Capture the cell that displays the provided text and extract its [x, y] central coordinate. 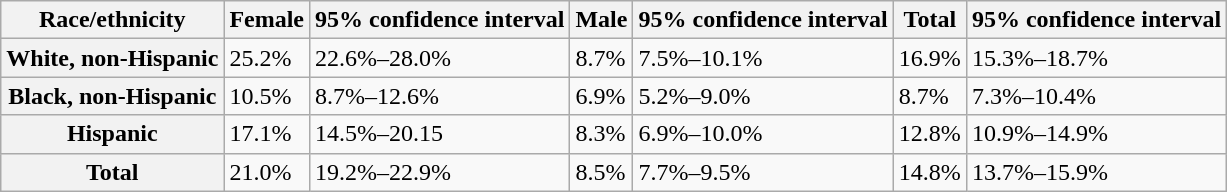
15.3%–18.7% [1096, 58]
16.9% [930, 58]
5.2%–9.0% [763, 96]
21.0% [267, 172]
8.3% [602, 134]
7.5%–10.1% [763, 58]
10.5% [267, 96]
Female [267, 20]
Black, non-Hispanic [112, 96]
17.1% [267, 134]
25.2% [267, 58]
8.5% [602, 172]
22.6%–28.0% [440, 58]
7.7%–9.5% [763, 172]
10.9%–14.9% [1096, 134]
Male [602, 20]
6.9%–10.0% [763, 134]
13.7%–15.9% [1096, 172]
19.2%–22.9% [440, 172]
8.7%–12.6% [440, 96]
14.5%–20.15 [440, 134]
Hispanic [112, 134]
7.3%–10.4% [1096, 96]
12.8% [930, 134]
White, non-Hispanic [112, 58]
Race/ethnicity [112, 20]
6.9% [602, 96]
14.8% [930, 172]
